Scan for the cell matching the given text and deliver its (x, y) coordinate at center. 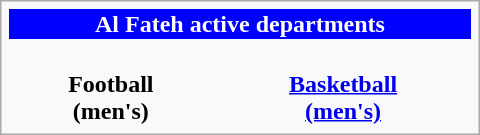
Football(men's) (110, 84)
Basketball(men's) (342, 84)
Al Fateh active departments (240, 24)
